For the text-containing cell, return its midpoint in (X, Y) coordinate format. 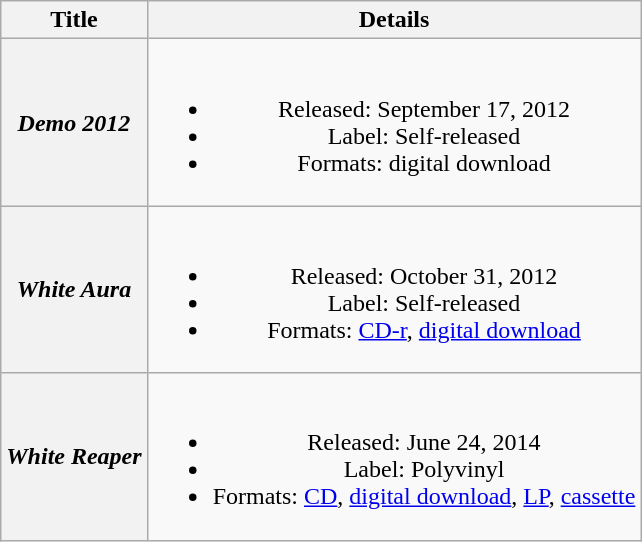
White Reaper (74, 456)
White Aura (74, 290)
Released: September 17, 2012Label: Self-releasedFormats: digital download (394, 122)
Title (74, 20)
Released: June 24, 2014Label: PolyvinylFormats: CD, digital download, LP, cassette (394, 456)
Released: October 31, 2012Label: Self-releasedFormats: CD-r, digital download (394, 290)
Details (394, 20)
Demo 2012 (74, 122)
